Scan for the cell matching the given text and deliver its (X, Y) coordinate at center. 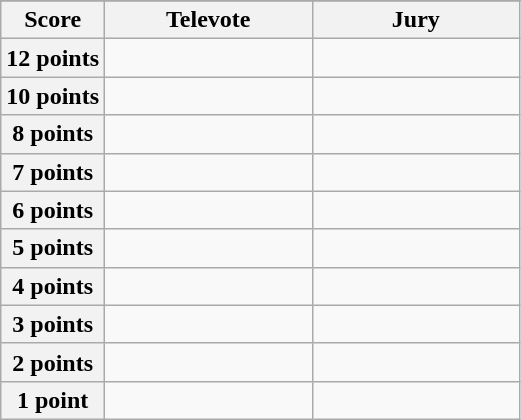
8 points (53, 134)
1 point (53, 400)
3 points (53, 324)
6 points (53, 210)
7 points (53, 172)
Jury (416, 20)
10 points (53, 96)
2 points (53, 362)
Score (53, 20)
Televote (209, 20)
4 points (53, 286)
12 points (53, 58)
5 points (53, 248)
